Identify which cell holds the provided text, then report its [X, Y] central coordinate. 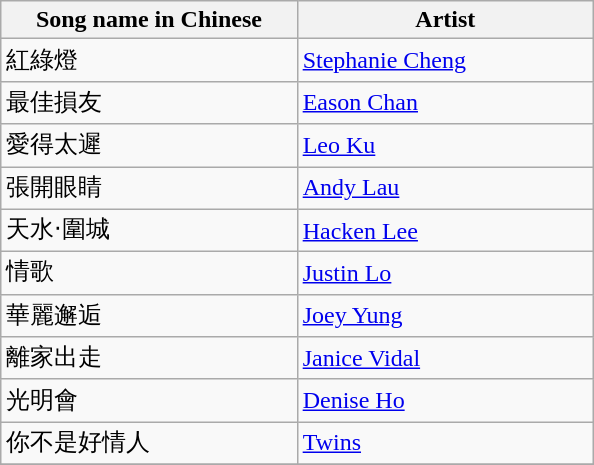
華麗邂逅 [149, 316]
Stephanie Cheng [445, 60]
Justin Lo [445, 274]
光明會 [149, 400]
Denise Ho [445, 400]
Eason Chan [445, 102]
離家出走 [149, 358]
愛得太遲 [149, 146]
Hacken Lee [445, 230]
Joey Yung [445, 316]
Janice Vidal [445, 358]
Artist [445, 20]
情歌 [149, 274]
天水‧圍城 [149, 230]
張開眼睛 [149, 188]
Leo Ku [445, 146]
紅綠燈 [149, 60]
最佳損友 [149, 102]
Song name in Chinese [149, 20]
Twins [445, 444]
Andy Lau [445, 188]
你不是好情人 [149, 444]
